Return [x, y] of the center of cell containing provided text 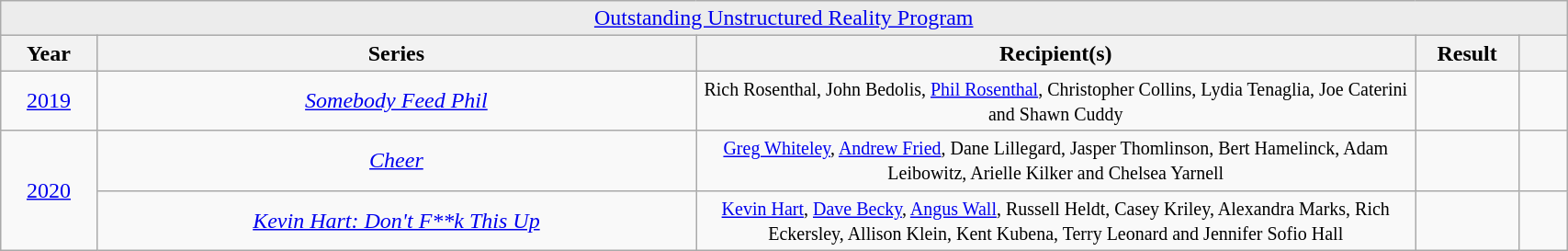
Kevin Hart: Don't F**k This Up [397, 221]
Rich Rosenthal, John Bedolis, Phil Rosenthal, Christopher Collins, Lydia Tenaglia, Joe Caterini and Shawn Cuddy [1056, 101]
Year [49, 53]
Greg Whiteley, Andrew Fried, Dane Lillegard, Jasper Thomlinson, Bert Hamelinck, Adam Leibowitz, Arielle Kilker and Chelsea Yarnell [1056, 160]
2020 [49, 190]
Result [1468, 53]
2019 [49, 101]
Recipient(s) [1056, 53]
Outstanding Unstructured Reality Program [784, 18]
Somebody Feed Phil [397, 101]
Cheer [397, 160]
Series [397, 53]
